Identify which cell holds the provided text, then report its (X, Y) central coordinate. 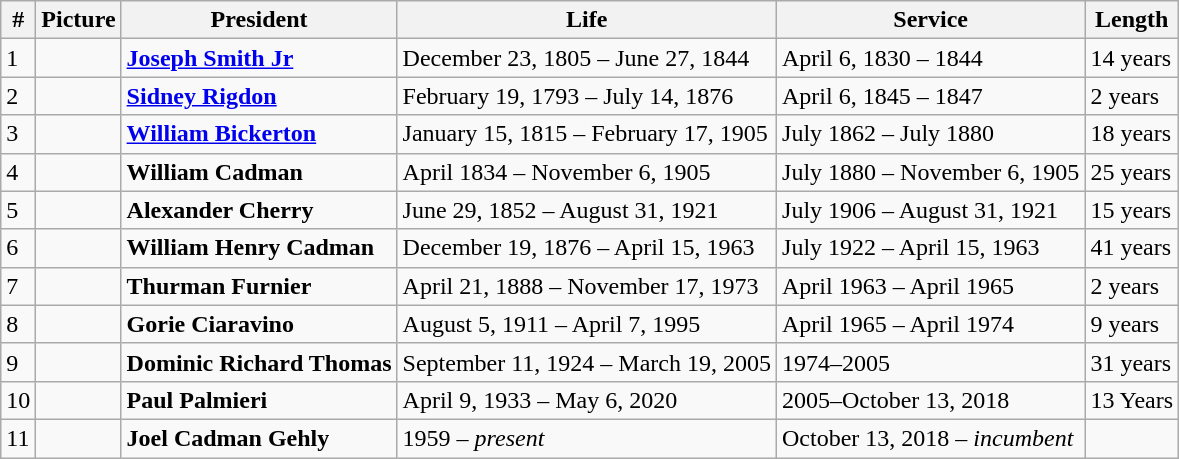
Dominic Richard Thomas (259, 362)
1974–2005 (931, 362)
41 years (1132, 248)
Joseph Smith Jr (259, 58)
18 years (1132, 134)
Service (931, 20)
9 (18, 362)
December 23, 1805 – June 27, 1844 (586, 58)
7 (18, 286)
1 (18, 58)
Length (1132, 20)
William Bickerton (259, 134)
8 (18, 324)
Picture (78, 20)
13 Years (1132, 400)
President (259, 20)
April 6, 1845 – 1847 (931, 96)
5 (18, 210)
31 years (1132, 362)
July 1880 – November 6, 1905 (931, 172)
1959 – present (586, 438)
Paul Palmieri (259, 400)
9 years (1132, 324)
William Cadman (259, 172)
2005–October 13, 2018 (931, 400)
11 (18, 438)
10 (18, 400)
4 (18, 172)
April 1834 – November 6, 1905 (586, 172)
April 9, 1933 – May 6, 2020 (586, 400)
Life (586, 20)
April 1965 – April 1974 (931, 324)
2 (18, 96)
Gorie Ciaravino (259, 324)
William Henry Cadman (259, 248)
October 13, 2018 – incumbent (931, 438)
July 1922 – April 15, 1963 (931, 248)
April 6, 1830 – 1844 (931, 58)
September 11, 1924 – March 19, 2005 (586, 362)
June 29, 1852 – August 31, 1921 (586, 210)
April 1963 – April 1965 (931, 286)
Joel Cadman Gehly (259, 438)
Alexander Cherry (259, 210)
3 (18, 134)
February 19, 1793 – July 14, 1876 (586, 96)
14 years (1132, 58)
January 15, 1815 – February 17, 1905 (586, 134)
Sidney Rigdon (259, 96)
August 5, 1911 – April 7, 1995 (586, 324)
December 19, 1876 – April 15, 1963 (586, 248)
April 21, 1888 – November 17, 1973 (586, 286)
July 1862 – July 1880 (931, 134)
25 years (1132, 172)
Thurman Furnier (259, 286)
15 years (1132, 210)
# (18, 20)
6 (18, 248)
July 1906 – August 31, 1921 (931, 210)
